For the text-containing cell, return its midpoint in [X, Y] coordinate format. 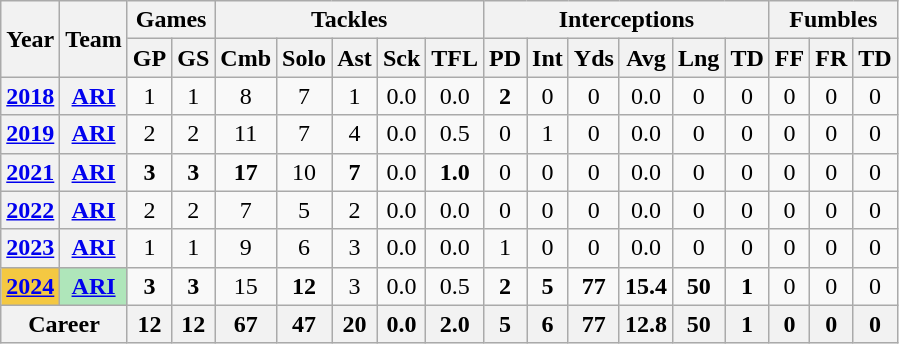
2024 [30, 286]
Team [94, 39]
12.8 [646, 324]
2021 [30, 172]
GP [149, 58]
GS [194, 58]
Career [64, 324]
17 [246, 172]
PD [506, 58]
2018 [30, 96]
2019 [30, 134]
15 [246, 286]
10 [304, 172]
Yds [594, 58]
TFL [455, 58]
67 [246, 324]
Cmb [246, 58]
11 [246, 134]
2023 [30, 248]
Games [170, 20]
Sck [401, 58]
Interceptions [627, 20]
Lng [698, 58]
20 [355, 324]
15.4 [646, 286]
9 [246, 248]
Solo [304, 58]
Tackles [350, 20]
Ast [355, 58]
47 [304, 324]
Avg [646, 58]
FR [832, 58]
2.0 [455, 324]
FF [789, 58]
2022 [30, 210]
Int [548, 58]
1.0 [455, 172]
8 [246, 96]
4 [355, 134]
Year [30, 39]
Fumbles [833, 20]
